For the text-containing cell, return its midpoint in [x, y] coordinate format. 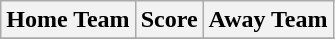
Away Team [268, 20]
Home Team [68, 20]
Score [169, 20]
